Detect which cell encompasses the target text, then output its [X, Y] center coordinate. 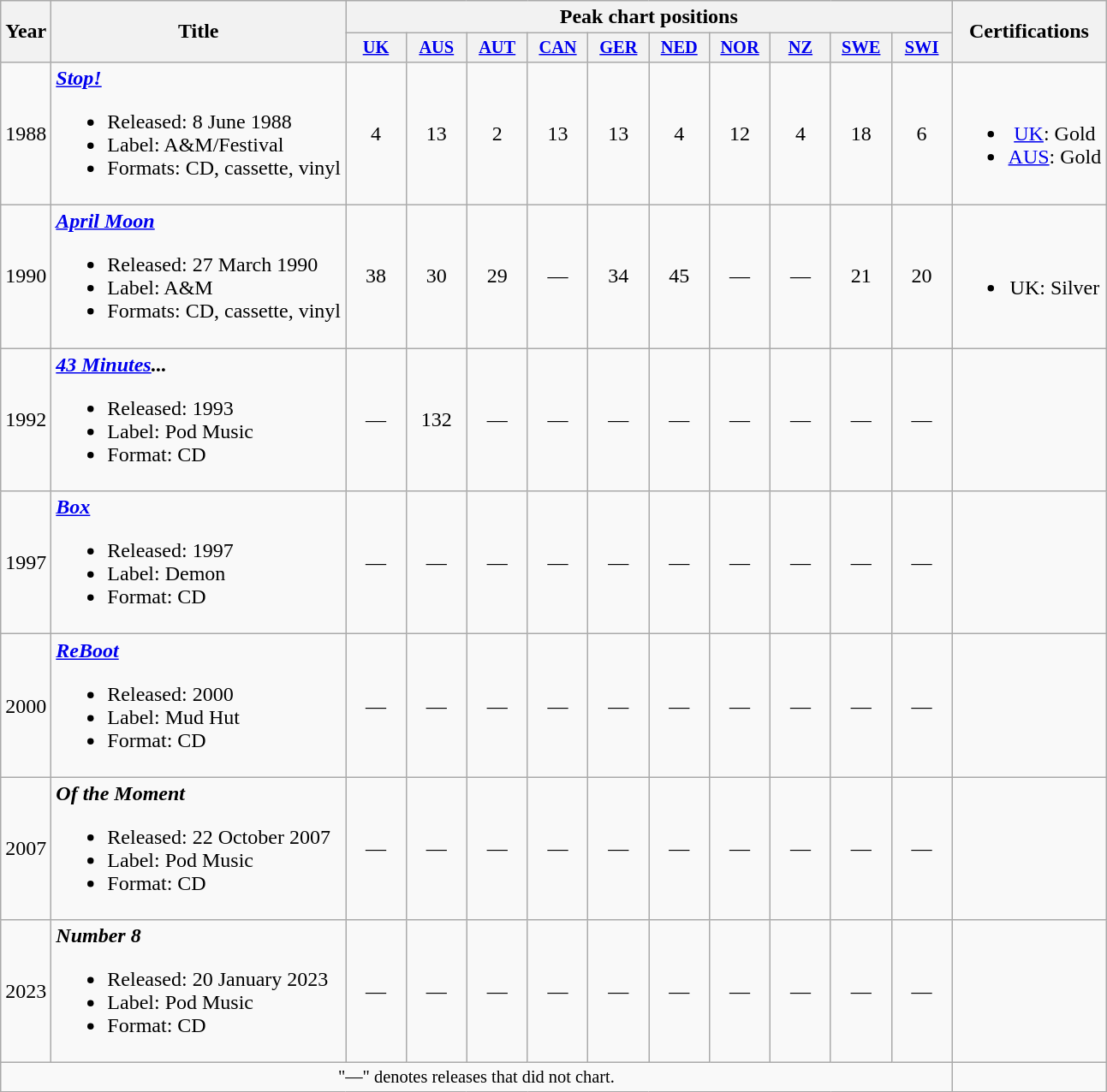
1990 [26, 277]
April MoonReleased: 27 March 1990Label: A&MFormats: CD, cassette, vinyl [199, 277]
NED [680, 48]
1988 [26, 134]
2000 [26, 705]
UK: GoldAUS: Gold [1029, 134]
UK [377, 48]
UK: Silver [1029, 277]
2 [497, 134]
34 [618, 277]
2023 [26, 991]
43 Minutes...Released: 1993Label: Pod MusicFormat: CD [199, 419]
2007 [26, 849]
1992 [26, 419]
GER [618, 48]
45 [680, 277]
Stop!Released: 8 June 1988Label: A&M/FestivalFormats: CD, cassette, vinyl [199, 134]
CAN [558, 48]
30 [437, 277]
AUS [437, 48]
"—" denotes releases that did not chart. [476, 1077]
SWI [921, 48]
21 [861, 277]
20 [921, 277]
Number 8Released: 20 January 2023Label: Pod MusicFormat: CD [199, 991]
AUT [497, 48]
1997 [26, 563]
BoxReleased: 1997Label: DemonFormat: CD [199, 563]
Of the MomentReleased: 22 October 2007Label: Pod MusicFormat: CD [199, 849]
132 [437, 419]
NOR [740, 48]
18 [861, 134]
NZ [800, 48]
Title [199, 32]
Peak chart positions [649, 17]
29 [497, 277]
Certifications [1029, 32]
6 [921, 134]
ReBootReleased: 2000Label: Mud HutFormat: CD [199, 705]
Year [26, 32]
12 [740, 134]
SWE [861, 48]
38 [377, 277]
